Locate the cell with the specified text and output its (x, y) center coordinate. 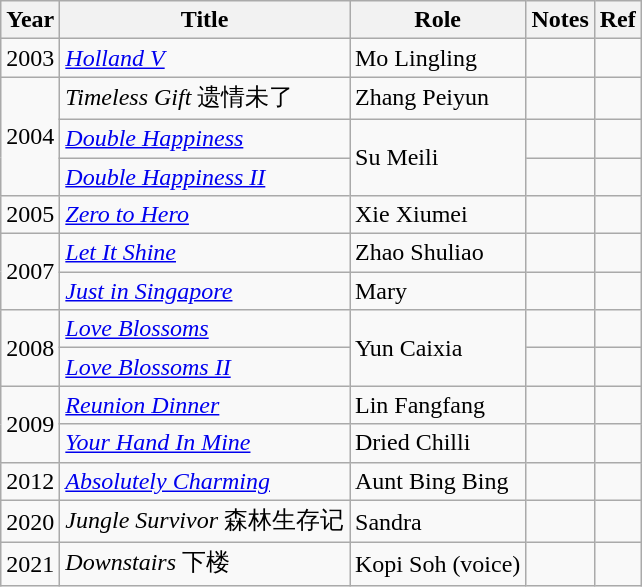
Just in Singapore (205, 291)
Ref (618, 20)
2009 (30, 424)
2008 (30, 348)
Su Meili (438, 157)
2004 (30, 136)
Double Happiness II (205, 177)
Zero to Hero (205, 215)
2012 (30, 481)
Double Happiness (205, 138)
Role (438, 20)
Kopi Soh (voice) (438, 564)
Lin Fangfang (438, 405)
Dried Chilli (438, 443)
2005 (30, 215)
Your Hand In Mine (205, 443)
Let It Shine (205, 253)
Timeless Gift 遗情未了 (205, 98)
Love Blossoms (205, 329)
Aunt Bing Bing (438, 481)
Year (30, 20)
Downstairs 下楼 (205, 564)
Zhao Shuliao (438, 253)
Absolutely Charming (205, 481)
2020 (30, 522)
Mary (438, 291)
2021 (30, 564)
Sandra (438, 522)
Mo Lingling (438, 58)
Notes (560, 20)
2003 (30, 58)
Zhang Peiyun (438, 98)
Holland V (205, 58)
Xie Xiumei (438, 215)
2007 (30, 272)
Love Blossoms II (205, 367)
Yun Caixia (438, 348)
Jungle Survivor 森林生存记 (205, 522)
Title (205, 20)
Reunion Dinner (205, 405)
